For the text-containing cell, return its midpoint in (x, y) coordinate format. 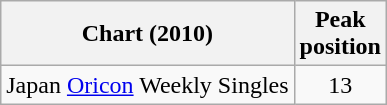
Peakposition (340, 34)
Chart (2010) (148, 34)
Japan Oricon Weekly Singles (148, 85)
13 (340, 85)
